Determine the (X, Y) coordinate at the center of the cell enclosing the given text.  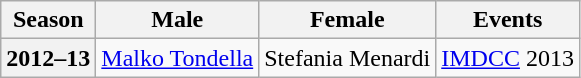
Male (178, 20)
Stefania Menardi (348, 58)
Events (508, 20)
IMDCC 2013 (508, 58)
Female (348, 20)
2012–13 (48, 58)
Malko Tondella (178, 58)
Season (48, 20)
